Capture the cell that displays the provided text and extract its [X, Y] central coordinate. 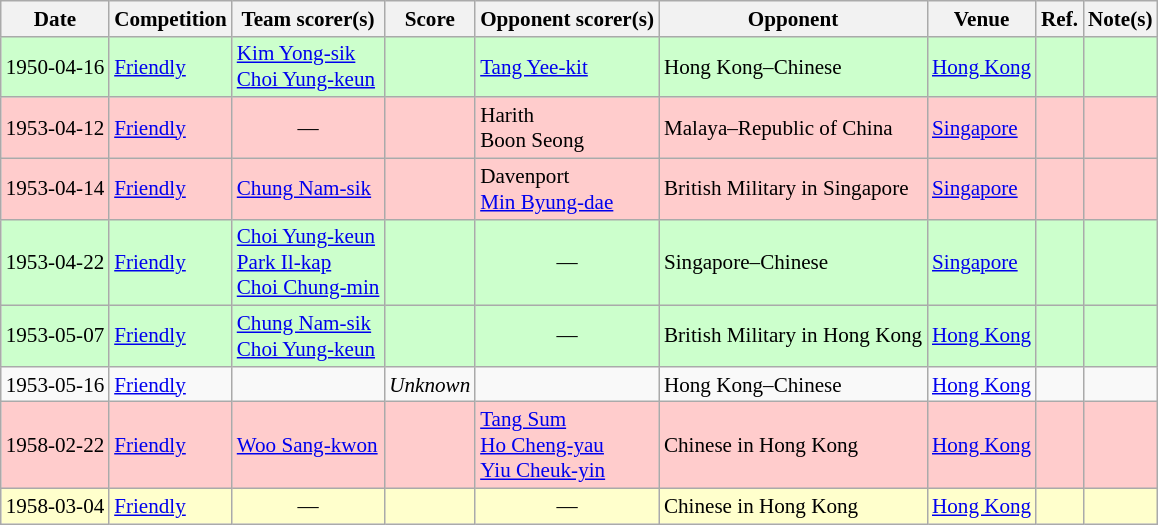
1953-05-16 [55, 384]
1958-02-22 [55, 445]
Opponent scorer(s) [567, 18]
Opponent [793, 18]
1953-04-12 [55, 128]
British Military in Singapore [793, 188]
Unknown [430, 384]
1950-04-16 [55, 66]
Singapore–Chinese [793, 262]
Tang Sum Ho Cheng-yau Yiu Cheuk-yin [567, 445]
Ref. [1060, 18]
1953-04-14 [55, 188]
Harith Boon Seong [567, 128]
Team scorer(s) [308, 18]
Score [430, 18]
Chung Nam-sik Choi Yung-keun [308, 336]
Chung Nam-sik [308, 188]
Tang Yee-kit [567, 66]
Kim Yong-sik Choi Yung-keun [308, 66]
1953-05-07 [55, 336]
Note(s) [1120, 18]
Malaya–Republic of China [793, 128]
1958-03-04 [55, 506]
Choi Yung-keun Park Il-kap Choi Chung-min [308, 262]
Venue [982, 18]
Davenport Min Byung-dae [567, 188]
British Military in Hong Kong [793, 336]
1953-04-22 [55, 262]
Woo Sang-kwon [308, 445]
Competition [170, 18]
Date [55, 18]
